Provide the (x, y) coordinate of the cell's center where the given text is located.  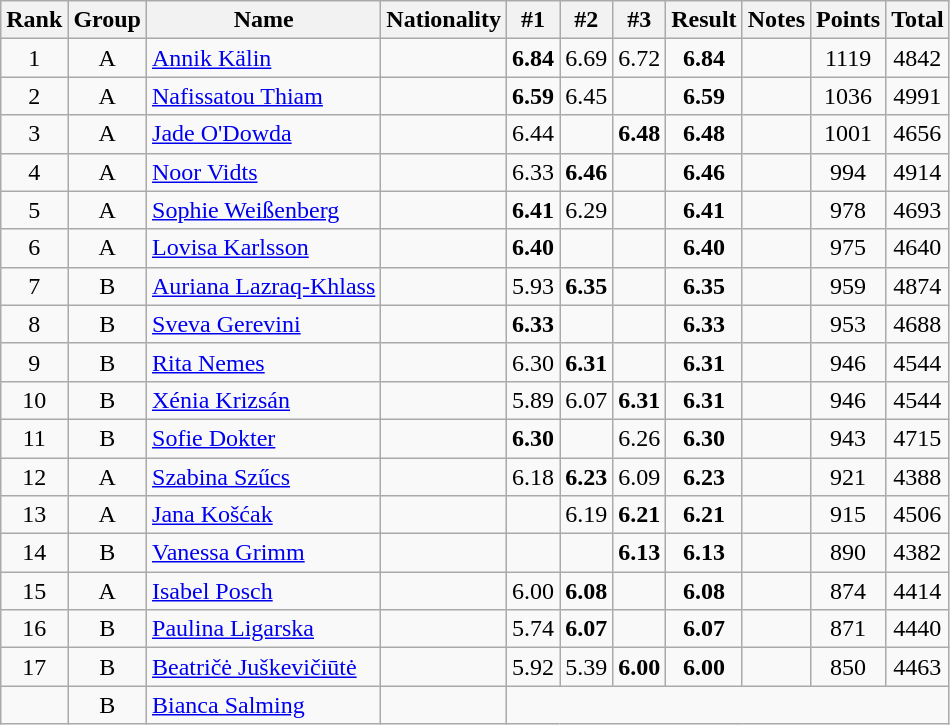
6.29 (586, 210)
943 (848, 438)
Rita Nemes (264, 362)
5.92 (534, 667)
5.74 (534, 629)
Nafissatou Thiam (264, 96)
13 (34, 515)
4842 (918, 58)
Xénia Krizsán (264, 400)
6.69 (586, 58)
#2 (586, 20)
915 (848, 515)
Beatričė Juškevičiūtė (264, 667)
Name (264, 20)
4991 (918, 96)
4463 (918, 667)
9 (34, 362)
7 (34, 286)
Lovisa Karlsson (264, 248)
#3 (640, 20)
4715 (918, 438)
Isabel Posch (264, 591)
3 (34, 134)
953 (848, 324)
4414 (918, 591)
874 (848, 591)
Paulina Ligarska (264, 629)
Total (918, 20)
Auriana Lazraq-Khlass (264, 286)
6.72 (640, 58)
959 (848, 286)
4688 (918, 324)
994 (848, 172)
5.39 (586, 667)
6.09 (640, 477)
4640 (918, 248)
978 (848, 210)
Rank (34, 20)
6 (34, 248)
12 (34, 477)
Jana Košćak (264, 515)
4388 (918, 477)
871 (848, 629)
Vanessa Grimm (264, 553)
Result (704, 20)
850 (848, 667)
Points (848, 20)
890 (848, 553)
15 (34, 591)
8 (34, 324)
4914 (918, 172)
Jade O'Dowda (264, 134)
16 (34, 629)
6.45 (586, 96)
5.89 (534, 400)
Nationality (444, 20)
17 (34, 667)
Sveva Gerevini (264, 324)
14 (34, 553)
Sophie Weißenberg (264, 210)
6.26 (640, 438)
Szabina Szűcs (264, 477)
1001 (848, 134)
5.93 (534, 286)
4440 (918, 629)
Bianca Salming (264, 705)
4874 (918, 286)
Sofie Dokter (264, 438)
Group (108, 20)
975 (848, 248)
4656 (918, 134)
#1 (534, 20)
11 (34, 438)
4382 (918, 553)
6.18 (534, 477)
5 (34, 210)
4 (34, 172)
921 (848, 477)
4693 (918, 210)
Annik Kälin (264, 58)
10 (34, 400)
6.19 (586, 515)
1036 (848, 96)
Notes (776, 20)
1119 (848, 58)
2 (34, 96)
4506 (918, 515)
6.44 (534, 134)
Noor Vidts (264, 172)
1 (34, 58)
